Output the [X, Y] coordinate of the center of the cell containing the given text.  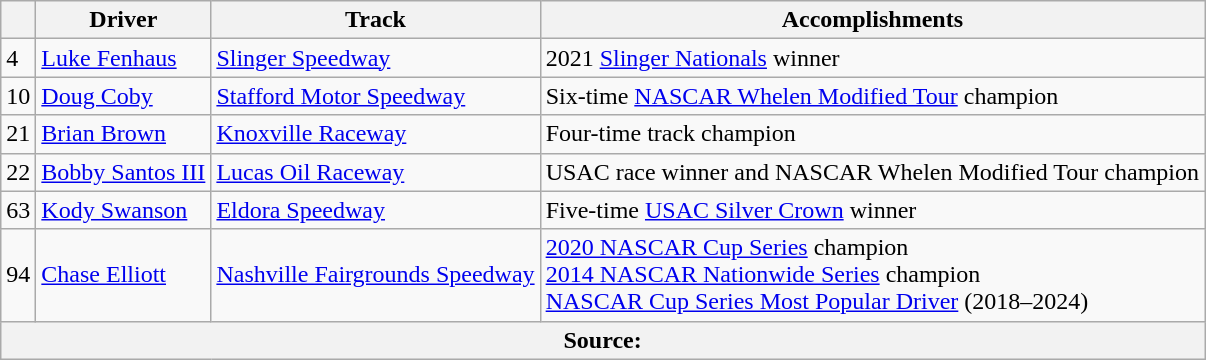
2021 Slinger Nationals winner [872, 58]
Track [376, 20]
10 [18, 96]
Bobby Santos III [124, 172]
4 [18, 58]
Four-time track champion [872, 134]
Slinger Speedway [376, 58]
Five-time USAC Silver Crown winner [872, 210]
Source: [603, 340]
Brian Brown [124, 134]
Stafford Motor Speedway [376, 96]
21 [18, 134]
Chase Elliott [124, 275]
Six-time NASCAR Whelen Modified Tour champion [872, 96]
Doug Coby [124, 96]
94 [18, 275]
Lucas Oil Raceway [376, 172]
63 [18, 210]
Accomplishments [872, 20]
Kody Swanson [124, 210]
Driver [124, 20]
Nashville Fairgrounds Speedway [376, 275]
2020 NASCAR Cup Series champion 2014 NASCAR Nationwide Series champion NASCAR Cup Series Most Popular Driver (2018–2024) [872, 275]
Eldora Speedway [376, 210]
22 [18, 172]
USAC race winner and NASCAR Whelen Modified Tour champion [872, 172]
Luke Fenhaus [124, 58]
Knoxville Raceway [376, 134]
